Return the [x, y] coordinate for the center point of the cell that contains the specified text.  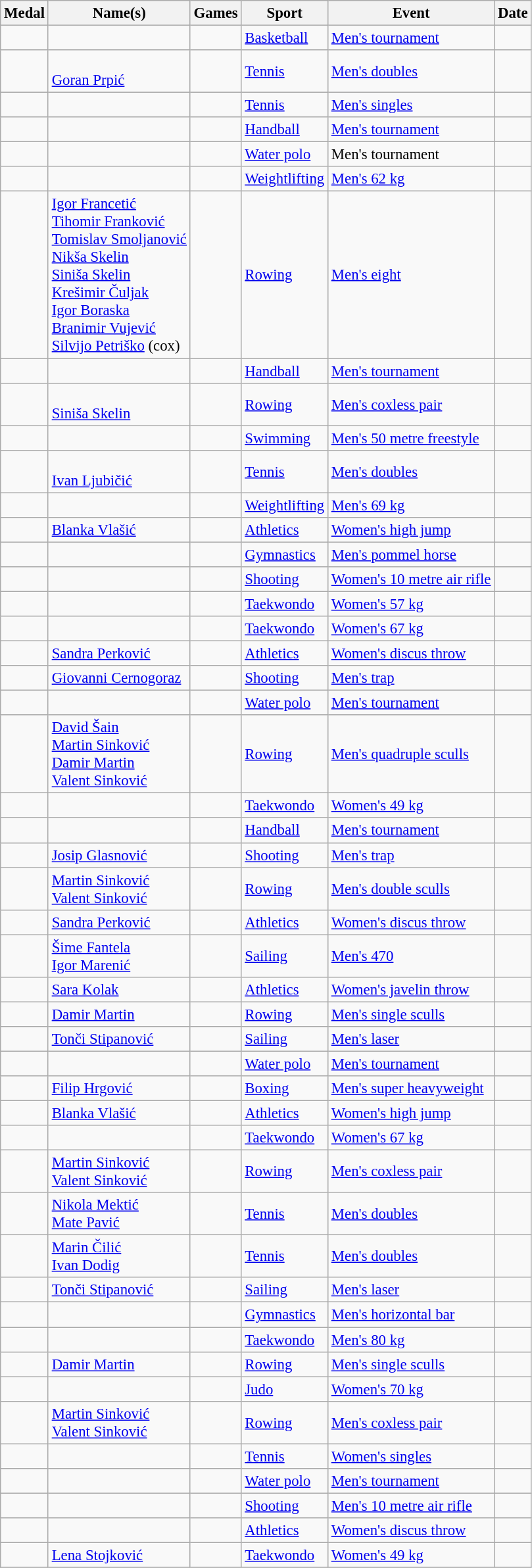
Games [216, 13]
Men's 62 kg [410, 180]
Swimming [285, 438]
Women's javelin throw [410, 990]
Boxing [285, 1089]
Judo [285, 1389]
Goran Prpić [119, 71]
Men's 50 metre freestyle [410, 438]
Medal [25, 13]
Igor Francetić Tihomir Franković Tomislav Smoljanović Nikša Skelin Siniša Skelin Krešimir Čuljak Igor Boraska Branimir Vujević Silvijo Petriško (cox) [119, 275]
Event [410, 13]
Nikola Mektić Mate Pavić [119, 1214]
Marin Čilić Ivan Dodig [119, 1256]
Lena Stojković [119, 1555]
Sport [285, 13]
Men's horizontal bar [410, 1315]
Men's 69 kg [410, 505]
Name(s) [119, 13]
Women's singles [410, 1456]
Men's quadruple sculls [410, 754]
Siniša Skelin [119, 404]
Women's 57 kg [410, 604]
Giovanni Cernogoraz [119, 678]
Women's 70 kg [410, 1389]
David Šain Martin Sinković Damir Martin Valent Sinković [119, 754]
Men's 10 metre air rifle [410, 1506]
Basketball [285, 38]
Josip Glasnović [119, 855]
Filip Hrgović [119, 1089]
Men's 470 [410, 956]
Men's super heavyweight [410, 1089]
Men's pommel horse [410, 554]
Date [513, 13]
Men's 80 kg [410, 1340]
Women's 10 metre air rifle [410, 579]
Ivan Ljubičić [119, 471]
Men's singles [410, 105]
Men's double sculls [410, 889]
Men's eight [410, 275]
Sara Kolak [119, 990]
Šime Fantela Igor Marenić [119, 956]
